Detect which cell encompasses the target text, then output its [x, y] center coordinate. 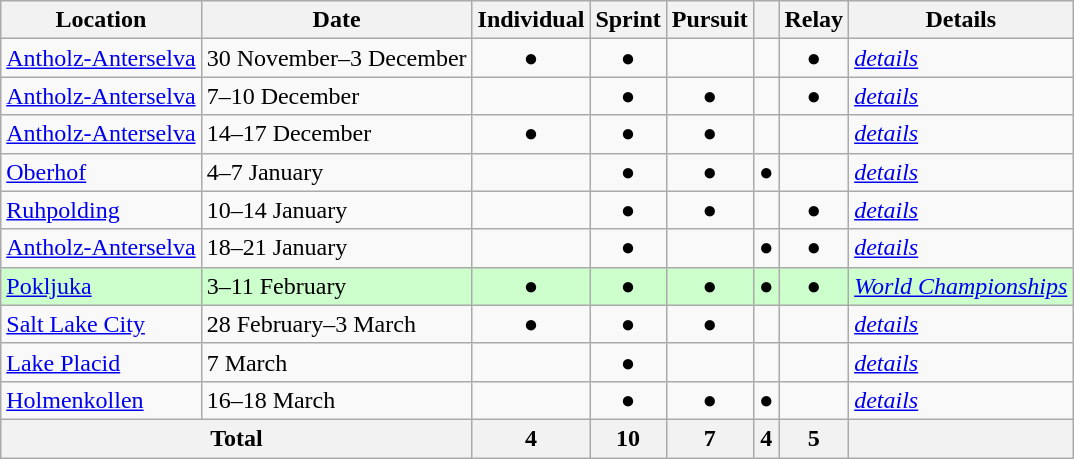
Oberhof [101, 172]
Details [961, 20]
7–10 December [336, 96]
30 November–3 December [336, 58]
Ruhpolding [101, 210]
28 February–3 March [336, 324]
World Championships [961, 286]
4–7 January [336, 172]
10–14 January [336, 210]
Individual [531, 20]
Salt Lake City [101, 324]
Sprint [628, 20]
Relay [814, 20]
18–21 January [336, 248]
Pursuit [710, 20]
Lake Placid [101, 362]
Holmenkollen [101, 400]
Date [336, 20]
3–11 February [336, 286]
16–18 March [336, 400]
Pokljuka [101, 286]
5 [814, 438]
10 [628, 438]
7 March [336, 362]
7 [710, 438]
Location [101, 20]
14–17 December [336, 134]
Total [236, 438]
